Locate the cell with the specified text and output its (x, y) center coordinate. 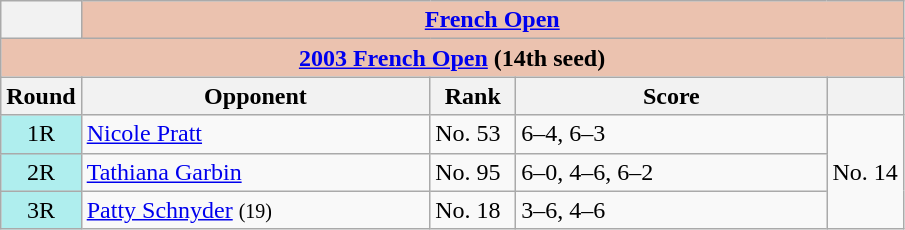
2003 French Open (14th seed) (452, 58)
French Open (492, 20)
No. 95 (473, 172)
No. 14 (865, 172)
Patty Schnyder (19) (256, 210)
Score (672, 96)
2R (41, 172)
3–6, 4–6 (672, 210)
Tathiana Garbin (256, 172)
3R (41, 210)
1R (41, 134)
6–0, 4–6, 6–2 (672, 172)
No. 18 (473, 210)
Rank (473, 96)
No. 53 (473, 134)
Round (41, 96)
Nicole Pratt (256, 134)
6–4, 6–3 (672, 134)
Opponent (256, 96)
